Search for the cell housing the specified text and yield its (x, y) center coordinate. 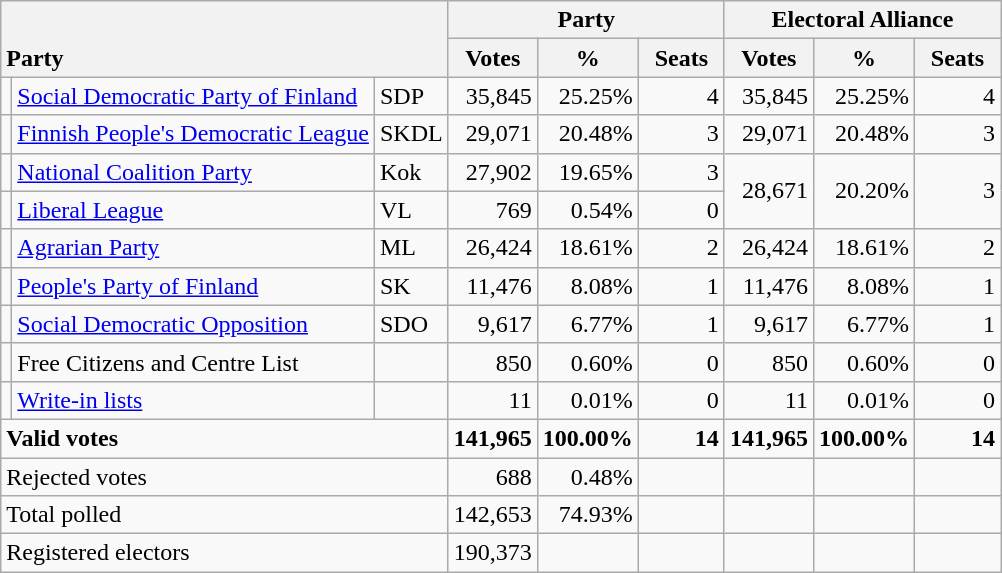
74.93% (588, 515)
VL (411, 210)
Total polled (224, 515)
Free Citizens and Centre List (194, 362)
Agrarian Party (194, 248)
Write-in lists (194, 400)
Kok (411, 172)
SKDL (411, 134)
Social Democratic Opposition (194, 324)
0.54% (588, 210)
142,653 (492, 515)
769 (492, 210)
SDP (411, 96)
National Coalition Party (194, 172)
Social Democratic Party of Finland (194, 96)
Registered electors (224, 553)
27,902 (492, 172)
190,373 (492, 553)
SK (411, 286)
ML (411, 248)
0.48% (588, 477)
Valid votes (224, 438)
20.20% (864, 191)
Finnish People's Democratic League (194, 134)
People's Party of Finland (194, 286)
SDO (411, 324)
Rejected votes (224, 477)
Electoral Alliance (862, 20)
28,671 (768, 191)
19.65% (588, 172)
688 (492, 477)
Liberal League (194, 210)
